Locate the cell with the specified text and output its (x, y) center coordinate. 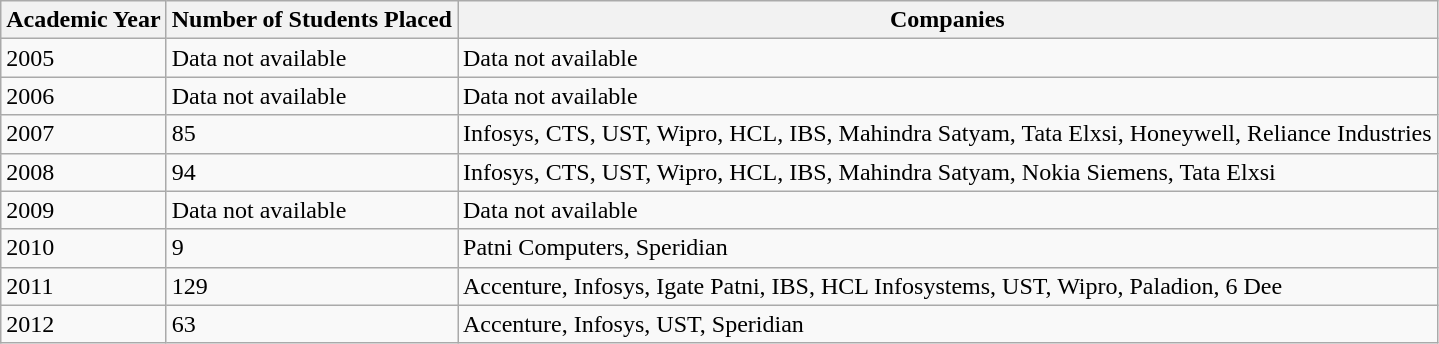
2008 (84, 172)
2011 (84, 286)
2007 (84, 134)
2009 (84, 210)
Number of Students Placed (312, 20)
2006 (84, 96)
Patni Computers, Speridian (948, 248)
63 (312, 324)
2012 (84, 324)
94 (312, 172)
9 (312, 248)
Academic Year (84, 20)
Accenture, Infosys, UST, Speridian (948, 324)
Companies (948, 20)
2010 (84, 248)
2005 (84, 58)
Infosys, CTS, UST, Wipro, HCL, IBS, Mahindra Satyam, Nokia Siemens, Tata Elxsi (948, 172)
Accenture, Infosys, Igate Patni, IBS, HCL Infosystems, UST, Wipro, Paladion, 6 Dee (948, 286)
Infosys, CTS, UST, Wipro, HCL, IBS, Mahindra Satyam, Tata Elxsi, Honeywell, Reliance Industries (948, 134)
85 (312, 134)
129 (312, 286)
